Return [X, Y] of the center of cell containing provided text 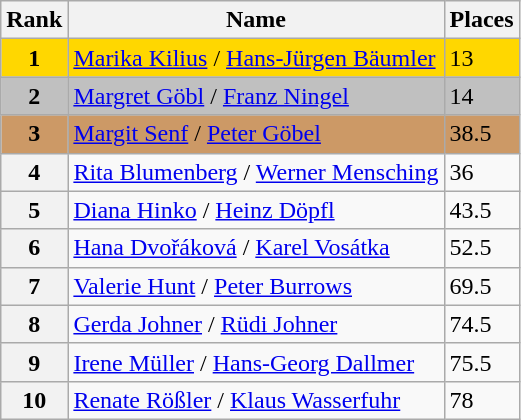
Renate Rößler / Klaus Wasserfuhr [256, 400]
52.5 [482, 248]
8 [34, 324]
74.5 [482, 324]
Diana Hinko / Heinz Döpfl [256, 210]
Rank [34, 20]
2 [34, 96]
Hana Dvořáková / Karel Vosátka [256, 248]
5 [34, 210]
10 [34, 400]
43.5 [482, 210]
Name [256, 20]
78 [482, 400]
9 [34, 362]
Margret Göbl / Franz Ningel [256, 96]
Valerie Hunt / Peter Burrows [256, 286]
36 [482, 172]
7 [34, 286]
14 [482, 96]
Irene Müller / Hans-Georg Dallmer [256, 362]
6 [34, 248]
Gerda Johner / Rüdi Johner [256, 324]
75.5 [482, 362]
3 [34, 134]
69.5 [482, 286]
13 [482, 58]
Marika Kilius / Hans-Jürgen Bäumler [256, 58]
Rita Blumenberg / Werner Mensching [256, 172]
Margit Senf / Peter Göbel [256, 134]
4 [34, 172]
38.5 [482, 134]
Places [482, 20]
1 [34, 58]
